Provide the [X, Y] coordinate of the cell's center where the given text is located.  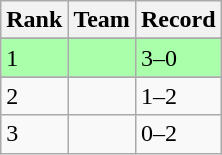
3–0 [178, 58]
0–2 [178, 134]
1–2 [178, 96]
3 [34, 134]
1 [34, 58]
2 [34, 96]
Rank [34, 20]
Team [102, 20]
Record [178, 20]
